For the text-containing cell, return its midpoint in (x, y) coordinate format. 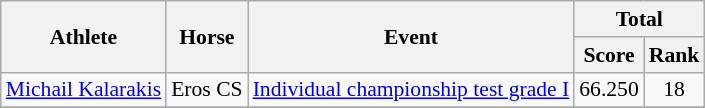
Event (412, 36)
Rank (674, 55)
Michail Kalarakis (84, 90)
Total (639, 19)
Individual championship test grade I (412, 90)
66.250 (608, 90)
Horse (206, 36)
Score (608, 55)
Athlete (84, 36)
18 (674, 90)
Eros CS (206, 90)
